Pinpoint the cell where the given text exists, returning its (x, y) midpoint coordinate. 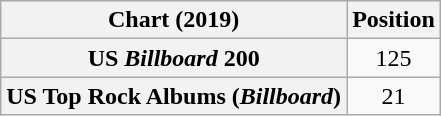
US Billboard 200 (174, 58)
Chart (2019) (174, 20)
125 (394, 58)
US Top Rock Albums (Billboard) (174, 96)
Position (394, 20)
21 (394, 96)
